For the text-containing cell, return its midpoint in (X, Y) coordinate format. 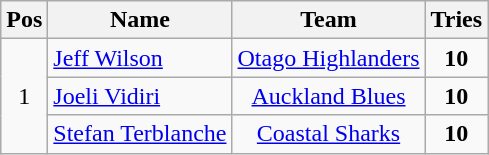
1 (24, 96)
Stefan Terblanche (140, 134)
Otago Highlanders (328, 58)
Jeff Wilson (140, 58)
Coastal Sharks (328, 134)
Team (328, 20)
Name (140, 20)
Pos (24, 20)
Auckland Blues (328, 96)
Tries (456, 20)
Joeli Vidiri (140, 96)
